Return the [X, Y] coordinate for the center point of the cell that contains the specified text.  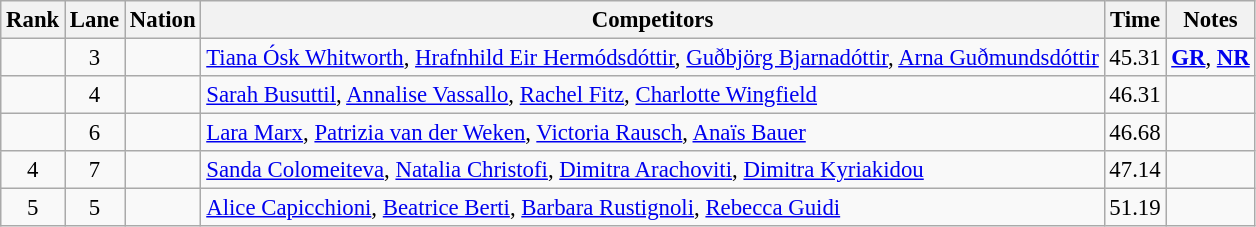
3 [95, 58]
7 [95, 170]
Sarah Busuttil, Annalise Vassallo, Rachel Fitz, Charlotte Wingfield [652, 95]
Sanda Colomeiteva, Natalia Christofi, Dimitra Arachoviti, Dimitra Kyriakidou [652, 170]
6 [95, 133]
Rank [33, 20]
Notes [1210, 20]
45.31 [1135, 58]
Lara Marx, Patrizia van der Weken, Victoria Rausch, Anaïs Bauer [652, 133]
46.68 [1135, 133]
Time [1135, 20]
Alice Capicchioni, Beatrice Berti, Barbara Rustignoli, Rebecca Guidi [652, 208]
51.19 [1135, 208]
47.14 [1135, 170]
Tiana Ósk Whitworth, Hrafnhild Eir Hermódsdóttir, Guðbjörg Bjarnadóttir, Arna Guðmundsdóttir [652, 58]
Lane [95, 20]
46.31 [1135, 95]
GR, NR [1210, 58]
Nation [163, 20]
Competitors [652, 20]
